For the text-containing cell, return its midpoint in (X, Y) coordinate format. 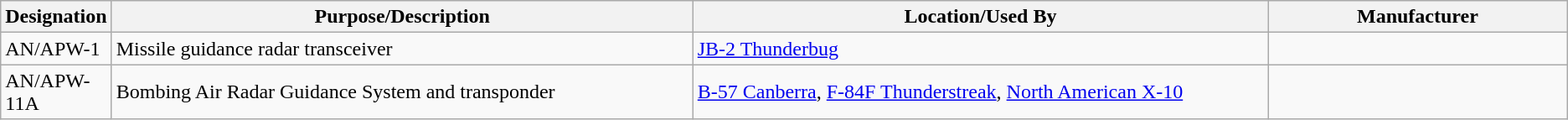
JB-2 Thunderbug (980, 49)
Purpose/Description (402, 17)
Bombing Air Radar Guidance System and transponder (402, 92)
Location/Used By (980, 17)
B-57 Canberra, F-84F Thunderstreak, North American X-10 (980, 92)
AN/APW-11A (56, 92)
Designation (56, 17)
Missile guidance radar transceiver (402, 49)
Manufacturer (1418, 17)
AN/APW-1 (56, 49)
